Capture the cell that displays the provided text and extract its [x, y] central coordinate. 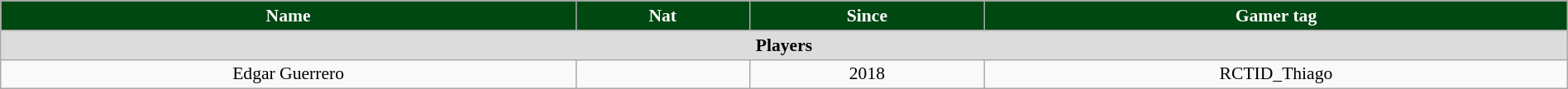
Name [289, 16]
Gamer tag [1277, 16]
Since [867, 16]
2018 [867, 74]
Edgar Guerrero [289, 74]
RCTID_Thiago [1277, 74]
Players [784, 45]
Nat [662, 16]
